Extract the (X, Y) coordinate from the center of the cell holding the provided text.  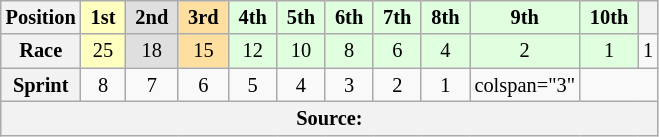
5 (253, 85)
5th (301, 17)
7 (152, 85)
25 (104, 51)
18 (152, 51)
2nd (152, 17)
9th (525, 17)
1st (104, 17)
3rd (203, 17)
Sprint (41, 85)
10 (301, 51)
colspan="3" (525, 85)
Source: (330, 118)
7th (397, 17)
15 (203, 51)
3 (349, 85)
12 (253, 51)
4th (253, 17)
Race (41, 51)
6th (349, 17)
8th (445, 17)
10th (609, 17)
Position (41, 17)
